Locate the cell with the specified text and output its [x, y] center coordinate. 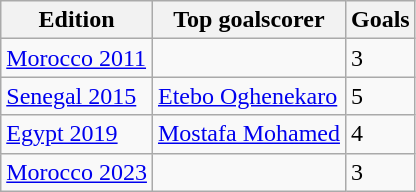
Top goalscorer [248, 20]
Senegal 2015 [77, 96]
Goals [380, 20]
Edition [77, 20]
Mostafa Mohamed [248, 134]
Morocco 2011 [77, 58]
5 [380, 96]
Egypt 2019 [77, 134]
Morocco 2023 [77, 172]
4 [380, 134]
Etebo Oghenekaro [248, 96]
